Detect which cell encompasses the target text, then output its (x, y) center coordinate. 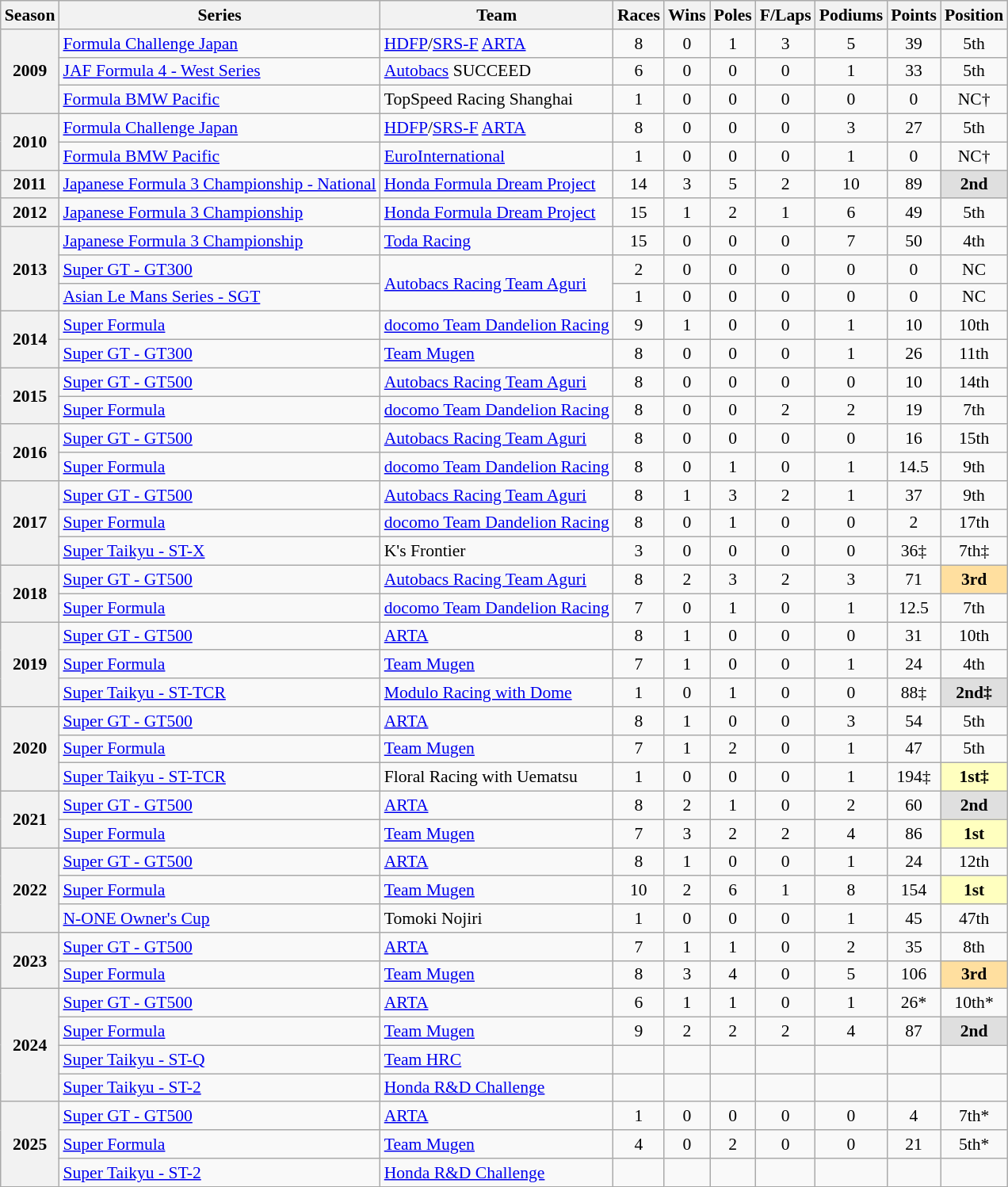
33 (914, 71)
35 (914, 947)
14th (974, 382)
Team (497, 15)
2015 (30, 396)
89 (914, 185)
47 (914, 749)
26* (914, 1003)
7th‡ (974, 552)
2019 (30, 664)
Autobacs SUCCEED (497, 71)
16 (914, 439)
Super Taikyu - ST-X (219, 552)
8th (974, 947)
17th (974, 523)
Series (219, 15)
194‡ (914, 777)
K's Frontier (497, 552)
Team HRC (497, 1059)
12th (974, 862)
2012 (30, 213)
60 (914, 806)
Tomoki Nojiri (497, 918)
45 (914, 918)
14.5 (914, 467)
154 (914, 891)
JAF Formula 4 - West Series (219, 71)
21 (914, 1144)
2nd‡ (974, 693)
39 (914, 44)
2018 (30, 594)
2023 (30, 960)
19 (914, 410)
Toda Racing (497, 241)
87 (914, 1032)
Japanese Formula 3 Championship - National (219, 185)
26 (914, 354)
Poles (733, 15)
10th* (974, 1003)
2020 (30, 750)
5th* (974, 1144)
7th* (974, 1116)
2016 (30, 453)
2011 (30, 185)
2024 (30, 1045)
15th (974, 439)
50 (914, 241)
12.5 (914, 608)
Position (974, 15)
TopSpeed Racing Shanghai (497, 100)
88‡ (914, 693)
37 (914, 495)
86 (914, 834)
Super Taikyu - ST-Q (219, 1059)
49 (914, 213)
Floral Racing with Uematsu (497, 777)
2010 (30, 143)
Wins (687, 15)
106 (914, 975)
31 (914, 636)
Races (639, 15)
2022 (30, 891)
11th (974, 354)
2009 (30, 71)
Asian Le Mans Series - SGT (219, 297)
Points (914, 15)
71 (914, 580)
1st‡ (974, 777)
27 (914, 128)
EuroInternational (497, 156)
47th (974, 918)
F/Laps (786, 15)
36‡ (914, 552)
2025 (30, 1144)
Season (30, 15)
2014 (30, 339)
2021 (30, 819)
Modulo Racing with Dome (497, 693)
2017 (30, 523)
2013 (30, 269)
14 (639, 185)
Podiums (851, 15)
N-ONE Owner's Cup (219, 918)
54 (914, 721)
